Locate the cell with the specified text and output its (x, y) center coordinate. 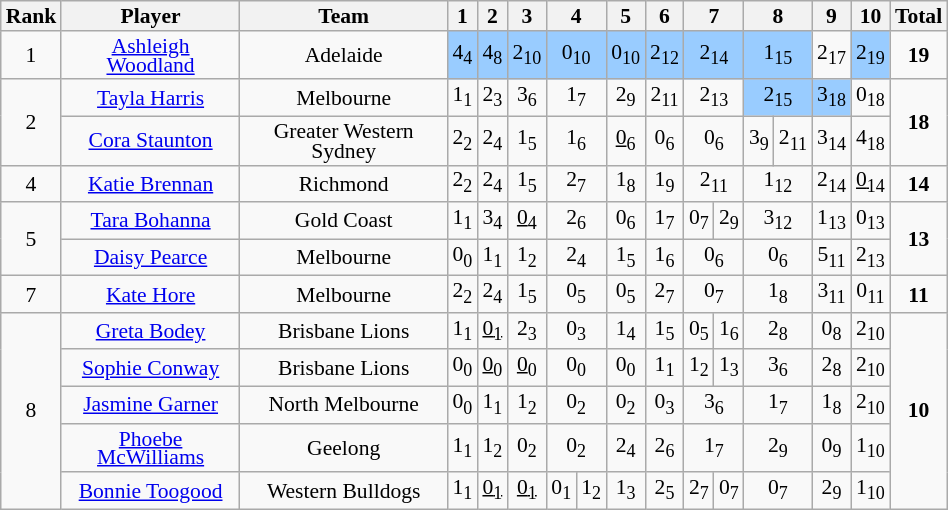
212 (664, 56)
219 (870, 56)
Gold Coast (344, 220)
115 (778, 56)
44 (462, 56)
Western Bulldogs (344, 492)
217 (832, 56)
Total (918, 16)
Greta Bodey (150, 332)
Katie Brennan (150, 184)
112 (778, 184)
Geelong (344, 448)
North Melbourne (344, 406)
34 (492, 220)
48 (492, 56)
018 (870, 98)
Tayla Harris (150, 98)
09 (832, 448)
418 (870, 142)
312 (778, 220)
318 (832, 98)
314 (832, 142)
113 (832, 220)
Adelaide (344, 56)
014 (870, 184)
3 (526, 16)
Sophie Conway (150, 368)
9 (832, 16)
08 (832, 332)
Rank (32, 16)
25 (664, 492)
Jasmine Garner (150, 406)
511 (832, 258)
311 (832, 294)
013 (870, 220)
Daisy Pearce (150, 258)
39 (759, 142)
Player (150, 16)
Greater Western Sydney (344, 142)
Ashleigh Woodland (150, 56)
215 (778, 98)
Richmond (344, 184)
6 (664, 16)
Bonnie Toogood (150, 492)
Team (344, 16)
011 (870, 294)
04 (526, 220)
Kate Hore (150, 294)
Cora Staunton (150, 142)
Tara Bohanna (150, 220)
Phoebe McWilliams (150, 448)
